Identify which cell holds the provided text, then report its [x, y] central coordinate. 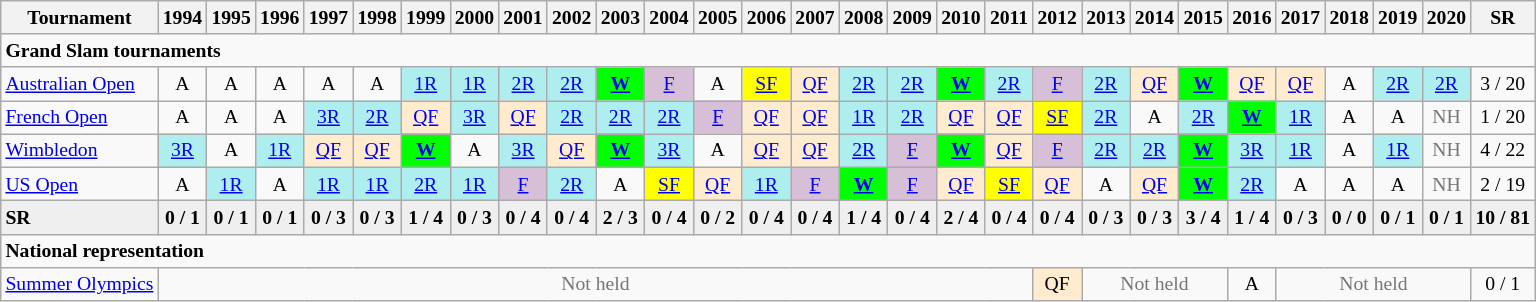
US Open [80, 184]
Australian Open [80, 84]
1997 [328, 18]
Tournament [80, 18]
2006 [766, 18]
10 / 81 [1503, 218]
1994 [182, 18]
2005 [718, 18]
1998 [378, 18]
2002 [572, 18]
1995 [232, 18]
French Open [80, 118]
2001 [524, 18]
0 / 2 [718, 218]
2018 [1350, 18]
1996 [280, 18]
1999 [426, 18]
2016 [1252, 18]
2 / 19 [1503, 184]
2014 [1154, 18]
2020 [1446, 18]
2019 [1398, 18]
2003 [620, 18]
2013 [1106, 18]
2011 [1009, 18]
1 / 20 [1503, 118]
0 / 0 [1350, 218]
Grand Slam tournaments [768, 50]
2000 [474, 18]
2 / 4 [962, 218]
2008 [864, 18]
2015 [1204, 18]
National representation [768, 250]
2009 [912, 18]
4 / 22 [1503, 150]
2017 [1300, 18]
3 / 4 [1204, 218]
3 / 20 [1503, 84]
2007 [816, 18]
2004 [670, 18]
2012 [1058, 18]
Summer Olympics [80, 284]
2010 [962, 18]
2 / 3 [620, 218]
Wimbledon [80, 150]
